From the cell containing the given text, extract its center point as [X, Y] coordinate. 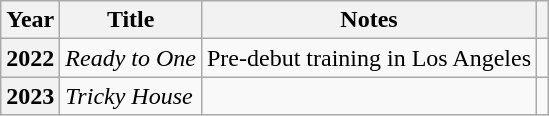
Tricky House [131, 96]
2022 [30, 58]
Title [131, 20]
Year [30, 20]
Ready to One [131, 58]
2023 [30, 96]
Notes [368, 20]
Pre-debut training in Los Angeles [368, 58]
